Determine the [x, y] coordinate at the center of the cell enclosing the given text.  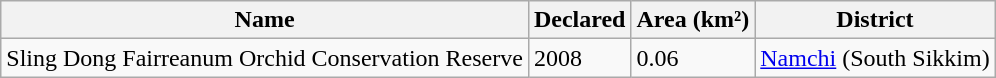
Sling Dong Fairreanum Orchid Conservation Reserve [265, 58]
Namchi (South Sikkim) [875, 58]
Declared [580, 20]
Area (km²) [693, 20]
2008 [580, 58]
Name [265, 20]
0.06 [693, 58]
District [875, 20]
